Find where the given text appears and provide that cell's center as [X, Y] coordinate. 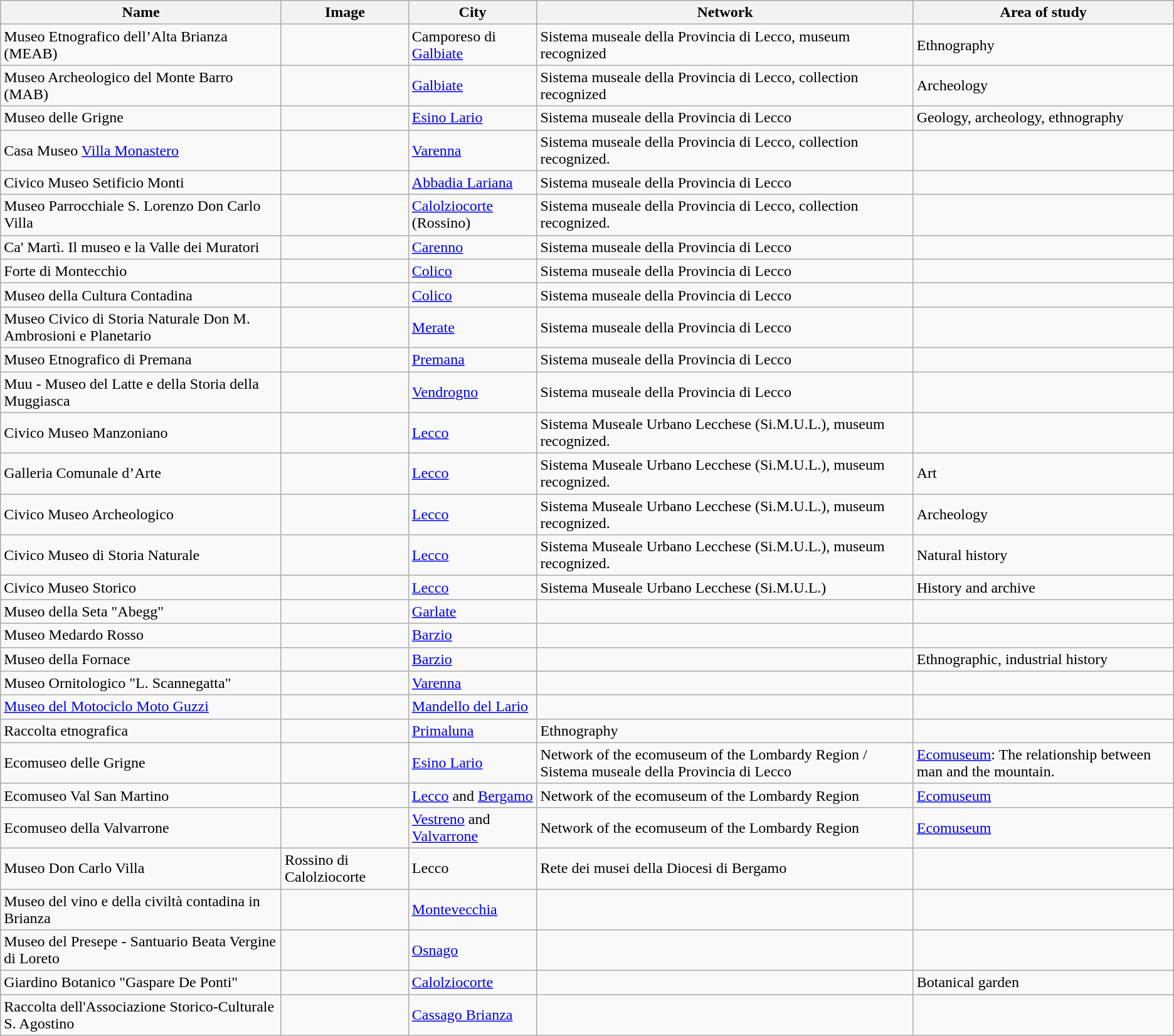
Montevecchia [473, 909]
Museo del Presepe - Santuario Beata Vergine di Loreto [141, 951]
Rossino di Calolziocorte [345, 868]
Geology, archeology, ethnography [1044, 118]
Civico Museo Storico [141, 588]
Raccolta dell'Associazione Storico-Culturale S. Agostino [141, 1015]
Sistema Museale Urbano Lecchese (Si.M.U.L.) [725, 588]
Premana [473, 359]
Ecomuseum: The relationship between man and the mountain. [1044, 763]
Museo della Cultura Contadina [141, 295]
Museo Etnografico di Premana [141, 359]
Forte di Montecchio [141, 271]
Giardino Botanico "Gaspare De Ponti" [141, 983]
Museo Ornitologico "L. Scannegatta" [141, 683]
Civico Museo Archeologico [141, 514]
Ca' Martì. Il museo e la Valle dei Muratori [141, 247]
Vestreno and Valvarrone [473, 828]
Museo della Fornace [141, 659]
Merate [473, 327]
Casa Museo Villa Monastero [141, 151]
Lecco and Bergamo [473, 795]
Civico Museo Manzoniano [141, 433]
Network [725, 13]
Museo Don Carlo Villa [141, 868]
Vendrogno [473, 391]
Name [141, 13]
Museo Etnografico dell’Alta Brianza (MEAB) [141, 45]
Civico Museo Setificio Monti [141, 182]
Museo del vino e della civiltà contadina in Brianza [141, 909]
Garlate [473, 611]
Ecomuseo della Valvarrone [141, 828]
Ethnographic, industrial history [1044, 659]
Primaluna [473, 731]
Sistema museale della Provincia di Lecco, collection recognized [725, 85]
Museo della Seta "Abegg" [141, 611]
Carenno [473, 247]
Botanical garden [1044, 983]
Museo Civico di Storia Naturale Don M. Ambrosioni e Planetario [141, 327]
Calolziocorte (Rossino) [473, 214]
Museo del Motociclo Moto Guzzi [141, 707]
Mandello del Lario [473, 707]
Museo Archeologico del Monte Barro (MAB) [141, 85]
Civico Museo di Storia Naturale [141, 556]
Ecomuseo delle Grigne [141, 763]
Galbiate [473, 85]
Muu - Museo del Latte e della Storia della Muggiasca [141, 391]
Camporeso di Galbiate [473, 45]
Raccolta etnografica [141, 731]
Natural history [1044, 556]
Galleria Comunale d’Arte [141, 474]
Abbadia Lariana [473, 182]
Rete dei musei della Diocesi di Bergamo [725, 868]
History and archive [1044, 588]
Art [1044, 474]
Area of study [1044, 13]
Osnago [473, 951]
City [473, 13]
Sistema museale della Provincia di Lecco, museum recognized [725, 45]
Calolziocorte [473, 983]
Cassago Brianza [473, 1015]
Museo Parrocchiale S. Lorenzo Don Carlo Villa [141, 214]
Museo delle Grigne [141, 118]
Image [345, 13]
Museo Medardo Rosso [141, 635]
Ecomuseo Val San Martino [141, 795]
Network of the ecomuseum of the Lombardy Region / Sistema museale della Provincia di Lecco [725, 763]
